From the cell containing the given text, extract its center point as (x, y) coordinate. 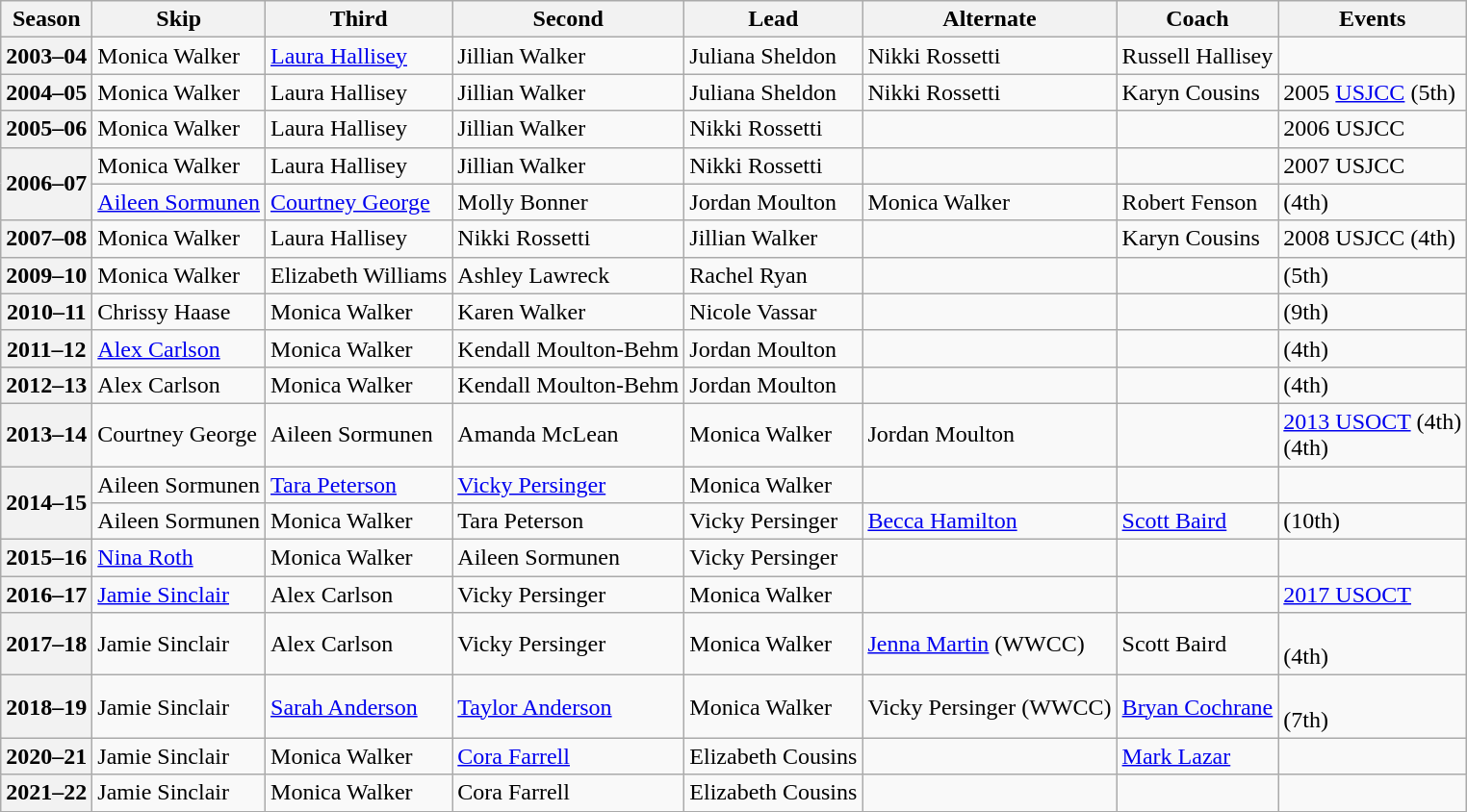
(5th) (1373, 275)
2012–13 (46, 385)
Jenna Martin (WWCC) (990, 645)
2015–16 (46, 558)
Sarah Anderson (359, 706)
Vicky Persinger (WWCC) (990, 706)
Taylor Anderson (568, 706)
2017–18 (46, 645)
2006 USJCC (1373, 129)
Karen Walker (568, 312)
(7th) (1373, 706)
Bryan Cochrane (1197, 706)
(9th) (1373, 312)
2005–06 (46, 129)
Becca Hamilton (990, 521)
Elizabeth Williams (359, 275)
2016–17 (46, 595)
Molly Bonner (568, 202)
Events (1373, 19)
Ashley Lawreck (568, 275)
Nina Roth (179, 558)
2014–15 (46, 502)
2006–07 (46, 184)
2021–22 (46, 793)
Second (568, 19)
2004–05 (46, 92)
Rachel Ryan (774, 275)
2008 USJCC (4th) (1373, 239)
Third (359, 19)
2003–04 (46, 56)
2010–11 (46, 312)
2007–08 (46, 239)
2013 USOCT (4th) (4th) (1373, 435)
Nicole Vassar (774, 312)
Lead (774, 19)
Season (46, 19)
Skip (179, 19)
2018–19 (46, 706)
Mark Lazar (1197, 756)
Alternate (990, 19)
2007 USJCC (1373, 165)
Coach (1197, 19)
Amanda McLean (568, 435)
Chrissy Haase (179, 312)
Russell Hallisey (1197, 56)
2005 USJCC (5th) (1373, 92)
2020–21 (46, 756)
(10th) (1373, 521)
Robert Fenson (1197, 202)
2017 USOCT (1373, 595)
2011–12 (46, 348)
2013–14 (46, 435)
2009–10 (46, 275)
